Extract the (x, y) coordinate from the center of the cell holding the provided text.  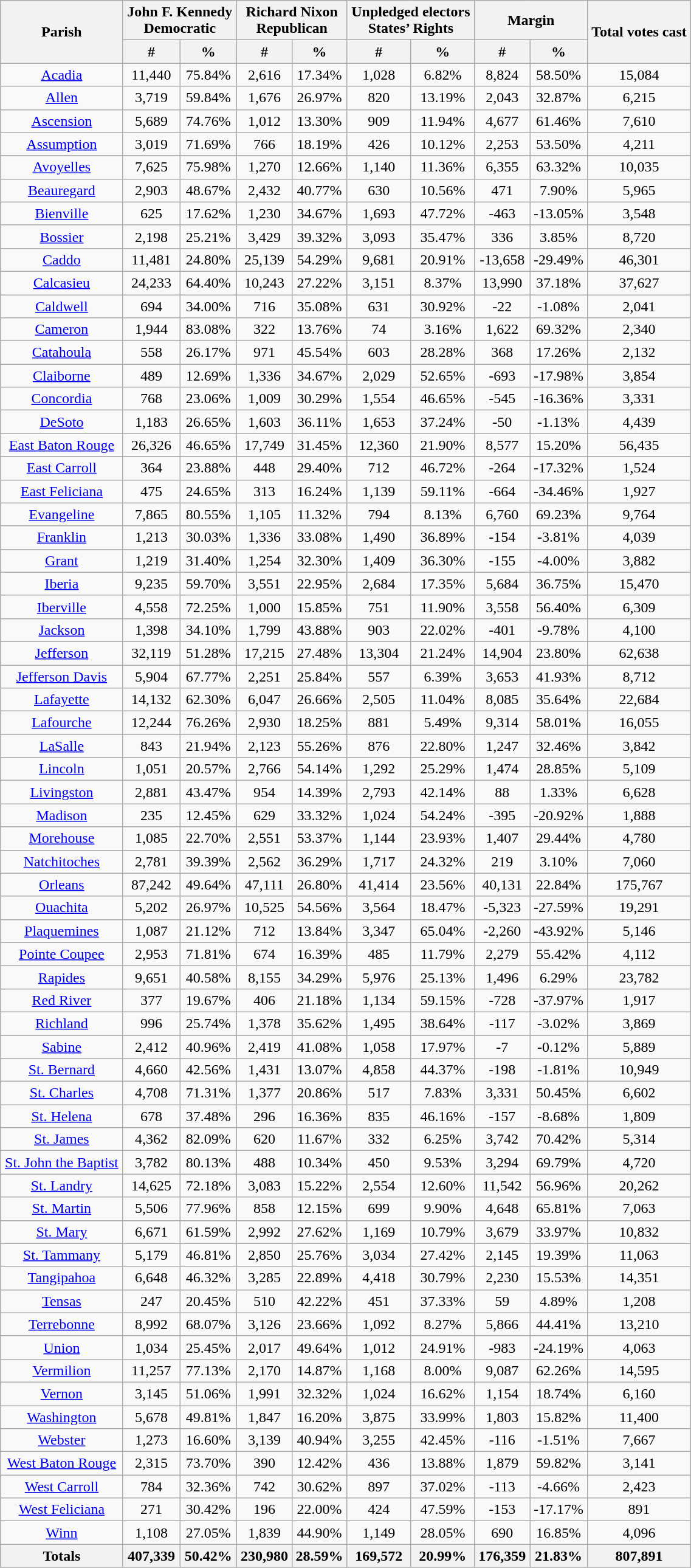
-693 (502, 376)
82.09% (208, 1139)
Caldwell (62, 306)
3,558 (502, 607)
15.22% (320, 1186)
3,126 (265, 1324)
4,362 (151, 1139)
11.32% (320, 514)
11,063 (639, 1255)
54.29% (320, 260)
2,423 (639, 1487)
3,019 (151, 144)
448 (265, 468)
-17.32% (559, 468)
26,326 (151, 445)
-3.02% (559, 1023)
11.90% (442, 607)
14,595 (639, 1370)
Tangipahoa (62, 1278)
25.13% (442, 977)
46.32% (208, 1278)
46.72% (442, 468)
46.81% (208, 1255)
2,419 (265, 1046)
13.88% (442, 1463)
296 (265, 1116)
12.42% (320, 1463)
364 (151, 468)
3,034 (379, 1255)
Morehouse (62, 838)
2,850 (265, 1255)
9,651 (151, 977)
3,719 (151, 98)
-13.05% (559, 213)
28.85% (559, 769)
16.20% (320, 1417)
St. Charles (62, 1093)
1,474 (502, 769)
26.66% (320, 700)
1,676 (265, 98)
4,063 (639, 1347)
83.08% (208, 330)
2,551 (265, 838)
3,869 (639, 1023)
2,145 (502, 1255)
13.84% (320, 931)
2,562 (265, 862)
31.45% (320, 445)
10.56% (442, 190)
766 (265, 144)
55.26% (320, 746)
68.07% (208, 1324)
24.91% (442, 1347)
716 (265, 306)
2,793 (379, 792)
-17.17% (559, 1510)
-9.78% (559, 630)
37.18% (559, 283)
10.34% (320, 1162)
Ouachita (62, 908)
1,809 (639, 1116)
4,100 (639, 630)
13.19% (442, 98)
475 (151, 491)
Red River (62, 1000)
2,198 (151, 237)
25.29% (442, 769)
10,243 (265, 283)
21.18% (320, 1000)
54.56% (320, 908)
3,093 (379, 237)
72.25% (208, 607)
39.32% (320, 237)
8.13% (442, 514)
Vermilion (62, 1370)
6.82% (442, 75)
517 (379, 1093)
St. Bernard (62, 1070)
71.81% (208, 954)
768 (151, 399)
Acadia (62, 75)
12.60% (442, 1186)
11.04% (442, 700)
5,506 (151, 1209)
50.45% (559, 1093)
876 (379, 746)
70.42% (559, 1139)
8,720 (639, 237)
489 (151, 376)
2,315 (151, 1463)
22.80% (442, 746)
1,168 (379, 1370)
971 (265, 353)
3,564 (379, 908)
40.58% (208, 977)
5,202 (151, 908)
5,146 (639, 931)
25.76% (320, 1255)
3,842 (639, 746)
58.50% (559, 75)
33.32% (320, 815)
44.41% (559, 1324)
62,638 (639, 653)
1,495 (379, 1023)
73.70% (208, 1463)
7,667 (639, 1440)
59.84% (208, 98)
4,418 (379, 1278)
-664 (502, 491)
4,780 (639, 838)
22.95% (320, 584)
13,304 (379, 653)
Catahoula (62, 353)
6,215 (639, 98)
6.25% (442, 1139)
6,671 (151, 1232)
7,865 (151, 514)
8,824 (502, 75)
59.11% (442, 491)
1,247 (502, 746)
5,889 (639, 1046)
2,766 (265, 769)
-29.49% (559, 260)
4,720 (639, 1162)
20.91% (442, 260)
1,273 (151, 1440)
3,139 (265, 1440)
835 (379, 1116)
2,616 (265, 75)
-13,658 (502, 260)
14,625 (151, 1186)
2,029 (379, 376)
-157 (502, 1116)
36.11% (320, 422)
1,879 (502, 1463)
47.59% (442, 1510)
471 (502, 190)
13,210 (639, 1324)
1,799 (265, 630)
2,279 (502, 954)
30.62% (320, 1487)
21.94% (208, 746)
954 (265, 792)
Margin (531, 21)
11.67% (320, 1139)
3,294 (502, 1162)
1,622 (502, 330)
15.85% (320, 607)
-1.08% (559, 306)
235 (151, 815)
1,944 (151, 330)
-154 (502, 537)
Richland (62, 1023)
40.94% (320, 1440)
59.70% (208, 584)
50.42% (208, 1556)
48.67% (208, 190)
27.05% (208, 1533)
7.83% (442, 1093)
450 (379, 1162)
-545 (502, 399)
Ascension (62, 121)
9.53% (442, 1162)
1,496 (502, 977)
390 (265, 1463)
32.32% (320, 1394)
26.80% (320, 885)
2,170 (265, 1370)
69.32% (559, 330)
751 (379, 607)
1,000 (265, 607)
77.13% (208, 1370)
6,047 (265, 700)
Sabine (62, 1046)
45.54% (320, 353)
76.26% (208, 723)
10.79% (442, 1232)
3.10% (559, 862)
-4.66% (559, 1487)
3,875 (379, 1417)
41.08% (320, 1046)
36.29% (320, 862)
1,254 (265, 561)
35.64% (559, 700)
16.85% (559, 1533)
3,742 (502, 1139)
East Feliciana (62, 491)
219 (502, 862)
9,087 (502, 1370)
11,257 (151, 1370)
625 (151, 213)
St. Helena (62, 1116)
6.39% (442, 677)
699 (379, 1209)
14.39% (320, 792)
247 (151, 1301)
John F. KennedyDemocratic (180, 21)
-463 (502, 213)
1,208 (639, 1301)
3,548 (639, 213)
18.47% (442, 908)
-7 (502, 1046)
12,360 (379, 445)
Evangeline (62, 514)
14,904 (502, 653)
22.84% (559, 885)
35.08% (320, 306)
61.46% (559, 121)
74.76% (208, 121)
1,839 (265, 1533)
5,904 (151, 677)
5,976 (379, 977)
58.01% (559, 723)
18.19% (320, 144)
1,398 (151, 630)
55.42% (559, 954)
56.40% (559, 607)
10,035 (639, 167)
30.03% (208, 537)
Richard NixonRepublican (292, 21)
7,625 (151, 167)
-395 (502, 815)
1,144 (379, 838)
2,412 (151, 1046)
-4.00% (559, 561)
11,400 (639, 1417)
881 (379, 723)
510 (265, 1301)
16.62% (442, 1394)
-116 (502, 1440)
8.37% (442, 283)
7.90% (559, 190)
2,554 (379, 1186)
23.66% (320, 1324)
1,431 (265, 1070)
Orleans (62, 885)
33.97% (559, 1232)
37.02% (442, 1487)
4,096 (639, 1533)
1,139 (379, 491)
488 (265, 1162)
1,407 (502, 838)
47,111 (265, 885)
10.12% (442, 144)
5,684 (502, 584)
27.62% (320, 1232)
69.79% (559, 1162)
1,028 (379, 75)
17.35% (442, 584)
14.87% (320, 1370)
Terrebonne (62, 1324)
31.40% (208, 561)
30.29% (320, 399)
3,347 (379, 931)
424 (379, 1510)
2,123 (265, 746)
6,628 (639, 792)
56.96% (559, 1186)
1,154 (502, 1394)
6,355 (502, 167)
1,058 (379, 1046)
1,693 (379, 213)
72.18% (208, 1186)
29.44% (559, 838)
-198 (502, 1070)
2,781 (151, 862)
25.84% (320, 677)
5,689 (151, 121)
230,980 (265, 1556)
20.86% (320, 1093)
Lafourche (62, 723)
20,262 (639, 1186)
1,917 (639, 1000)
36.30% (442, 561)
1,490 (379, 537)
603 (379, 353)
77.96% (208, 1209)
St. Martin (62, 1209)
7,063 (639, 1209)
6,760 (502, 514)
3,145 (151, 1394)
-155 (502, 561)
22.89% (320, 1278)
Winn (62, 1533)
17.26% (559, 353)
-264 (502, 468)
St. James (62, 1139)
3.85% (559, 237)
3,679 (502, 1232)
620 (265, 1139)
22.00% (320, 1510)
53.50% (559, 144)
7,610 (639, 121)
557 (379, 677)
46,301 (639, 260)
15.53% (559, 1278)
1,991 (265, 1394)
Jackson (62, 630)
St. Landry (62, 1186)
Lafayette (62, 700)
Livingston (62, 792)
28.59% (320, 1556)
3,854 (639, 376)
35.47% (442, 237)
3,882 (639, 561)
Claiborne (62, 376)
4,112 (639, 954)
22.70% (208, 838)
3,083 (265, 1186)
12.45% (208, 815)
37.24% (442, 422)
271 (151, 1510)
Lincoln (62, 769)
2,684 (379, 584)
71.69% (208, 144)
996 (151, 1023)
8,712 (639, 677)
313 (265, 491)
11,542 (502, 1186)
1,105 (265, 514)
-50 (502, 422)
4,858 (379, 1070)
21.24% (442, 653)
8,155 (265, 977)
1,169 (379, 1232)
436 (379, 1463)
426 (379, 144)
47.72% (442, 213)
59.82% (559, 1463)
-8.68% (559, 1116)
1,653 (379, 422)
8,992 (151, 1324)
27.22% (320, 283)
-5,323 (502, 908)
37.33% (442, 1301)
742 (265, 1487)
336 (502, 237)
1,140 (379, 167)
16.36% (320, 1116)
80.55% (208, 514)
Assumption (62, 144)
11.36% (442, 167)
33.99% (442, 1417)
St. Tammany (62, 1255)
44.37% (442, 1070)
2,253 (502, 144)
1,087 (151, 931)
30.92% (442, 306)
2,230 (502, 1278)
-1.51% (559, 1440)
196 (265, 1510)
71.31% (208, 1093)
62.26% (559, 1370)
1,051 (151, 769)
Avoyelles (62, 167)
49.81% (208, 1417)
Allen (62, 98)
19.39% (559, 1255)
5,678 (151, 1417)
2,041 (639, 306)
69.23% (559, 514)
22.02% (442, 630)
37,627 (639, 283)
24,233 (151, 283)
-27.59% (559, 908)
88 (502, 792)
377 (151, 1000)
4,558 (151, 607)
17.62% (208, 213)
St. John the Baptist (62, 1162)
17.97% (442, 1046)
75.98% (208, 167)
20.99% (442, 1556)
46.16% (442, 1116)
-401 (502, 630)
9,235 (151, 584)
24.65% (208, 491)
674 (265, 954)
32.87% (559, 98)
2,992 (265, 1232)
-113 (502, 1487)
Rapides (62, 977)
25.21% (208, 237)
1,149 (379, 1533)
-983 (502, 1347)
2,043 (502, 98)
24.80% (208, 260)
64.40% (208, 283)
1,009 (265, 399)
451 (379, 1301)
631 (379, 306)
8.00% (442, 1370)
2,432 (265, 190)
17,749 (265, 445)
5.49% (442, 723)
843 (151, 746)
Jefferson Davis (62, 677)
Concordia (62, 399)
11.94% (442, 121)
1,092 (379, 1324)
2,953 (151, 954)
16,055 (639, 723)
8,577 (502, 445)
37.48% (208, 1116)
74 (379, 330)
61.59% (208, 1232)
909 (379, 121)
16.24% (320, 491)
4,660 (151, 1070)
28.28% (442, 353)
1,183 (151, 422)
6,160 (639, 1394)
23.56% (442, 885)
Cameron (62, 330)
903 (379, 630)
2,340 (639, 330)
1,927 (639, 491)
Bienville (62, 213)
22,684 (639, 700)
Natchitoches (62, 862)
1,717 (379, 862)
690 (502, 1533)
32,119 (151, 653)
1,213 (151, 537)
Franklin (62, 537)
41,414 (379, 885)
-1.81% (559, 1070)
42.45% (442, 1440)
169,572 (379, 1556)
Iberville (62, 607)
2,930 (265, 723)
54.14% (320, 769)
54.24% (442, 815)
3,782 (151, 1162)
53.37% (320, 838)
51.06% (208, 1394)
34.00% (208, 306)
65.04% (442, 931)
3,141 (639, 1463)
62.30% (208, 700)
-3.81% (559, 537)
9,764 (639, 514)
23.93% (442, 838)
2,251 (265, 677)
807,891 (639, 1556)
25,139 (265, 260)
21.90% (442, 445)
9,681 (379, 260)
-1.13% (559, 422)
59 (502, 1301)
10,949 (639, 1070)
3,551 (265, 584)
24.32% (442, 862)
18.25% (320, 723)
27.48% (320, 653)
12,244 (151, 723)
9,314 (502, 723)
1,524 (639, 468)
32.36% (208, 1487)
56,435 (639, 445)
1,108 (151, 1533)
10,832 (639, 1232)
694 (151, 306)
17.34% (320, 75)
36.75% (559, 584)
12.15% (320, 1209)
5,866 (502, 1324)
2,881 (151, 792)
44.90% (320, 1533)
-43.92% (559, 931)
3,285 (265, 1278)
1,888 (639, 815)
17,215 (265, 653)
2,505 (379, 700)
27.42% (442, 1255)
1,847 (265, 1417)
19,291 (639, 908)
11,440 (151, 75)
30.42% (208, 1510)
23.88% (208, 468)
Unpledged electorsStates’ Rights (411, 21)
13,990 (502, 283)
3,429 (265, 237)
Plaquemines (62, 931)
678 (151, 1116)
897 (379, 1487)
16.60% (208, 1440)
1,378 (265, 1023)
629 (265, 815)
6.29% (559, 977)
1,409 (379, 561)
18.74% (559, 1394)
10,525 (265, 908)
Washington (62, 1417)
20.45% (208, 1301)
-17.98% (559, 376)
Grant (62, 561)
-117 (502, 1023)
87,242 (151, 885)
1,270 (265, 167)
25.74% (208, 1023)
Totals (62, 1556)
42.22% (320, 1301)
558 (151, 353)
4,039 (639, 537)
1,554 (379, 399)
5,314 (639, 1139)
DeSoto (62, 422)
784 (151, 1487)
368 (502, 353)
East Carroll (62, 468)
-16.36% (559, 399)
6,648 (151, 1278)
75.84% (208, 75)
3,653 (502, 677)
332 (379, 1139)
1,292 (379, 769)
3,151 (379, 283)
16.39% (320, 954)
5,179 (151, 1255)
4,439 (639, 422)
11,481 (151, 260)
4,677 (502, 121)
794 (379, 514)
23.80% (559, 653)
26.17% (208, 353)
Webster (62, 1440)
2,132 (639, 353)
3,255 (379, 1440)
14,132 (151, 700)
34.10% (208, 630)
43.47% (208, 792)
80.13% (208, 1162)
4,648 (502, 1209)
59.15% (442, 1000)
4.89% (559, 1301)
-24.19% (559, 1347)
Madison (62, 815)
1,377 (265, 1093)
Pointe Coupee (62, 954)
9.90% (442, 1209)
23,782 (639, 977)
36.89% (442, 537)
26.65% (208, 422)
Tensas (62, 1301)
25.45% (208, 1347)
42.56% (208, 1070)
21.83% (559, 1556)
West Baton Rouge (62, 1463)
176,359 (502, 1556)
1,219 (151, 561)
485 (379, 954)
21.12% (208, 931)
858 (265, 1209)
39.39% (208, 862)
1,134 (379, 1000)
67.77% (208, 677)
43.88% (320, 630)
5,965 (639, 190)
8,085 (502, 700)
-22 (502, 306)
20.57% (208, 769)
3.16% (442, 330)
4,708 (151, 1093)
41.93% (559, 677)
820 (379, 98)
34.29% (320, 977)
Vernon (62, 1394)
65.81% (559, 1209)
Parish (62, 32)
52.65% (442, 376)
40.96% (208, 1046)
1,034 (151, 1347)
13.76% (320, 330)
-153 (502, 1510)
38.64% (442, 1023)
5,109 (639, 769)
11.79% (442, 954)
-728 (502, 1000)
19.67% (208, 1000)
-20.92% (559, 815)
2,903 (151, 190)
-2,260 (502, 931)
-37.97% (559, 1000)
Calcasieu (62, 283)
Jefferson (62, 653)
Total votes cast (639, 32)
12.69% (208, 376)
40.77% (320, 190)
28.05% (442, 1533)
1,230 (265, 213)
63.32% (559, 167)
13.30% (320, 121)
32.30% (320, 561)
2,017 (265, 1347)
1,085 (151, 838)
33.08% (320, 537)
32.46% (559, 746)
15.20% (559, 445)
Iberia (62, 584)
30.79% (442, 1278)
-0.12% (559, 1046)
175,767 (639, 885)
West Carroll (62, 1487)
-34.46% (559, 491)
East Baton Rouge (62, 445)
407,339 (151, 1556)
1,603 (265, 422)
14,351 (639, 1278)
7,060 (639, 862)
15,470 (639, 584)
Beauregard (62, 190)
12.66% (320, 167)
322 (265, 330)
42.14% (442, 792)
LaSalle (62, 746)
6,602 (639, 1093)
40,131 (502, 885)
13.07% (320, 1070)
891 (639, 1510)
1,803 (502, 1417)
Union (62, 1347)
51.28% (208, 653)
St. Mary (62, 1232)
15.82% (559, 1417)
35.62% (320, 1023)
1.33% (559, 792)
West Feliciana (62, 1510)
406 (265, 1000)
8.27% (442, 1324)
4,211 (639, 144)
6,309 (639, 607)
Bossier (62, 237)
15,084 (639, 75)
630 (379, 190)
23.06% (208, 399)
29.40% (320, 468)
Caddo (62, 260)
